Locate the cell with the specified text and output its (x, y) center coordinate. 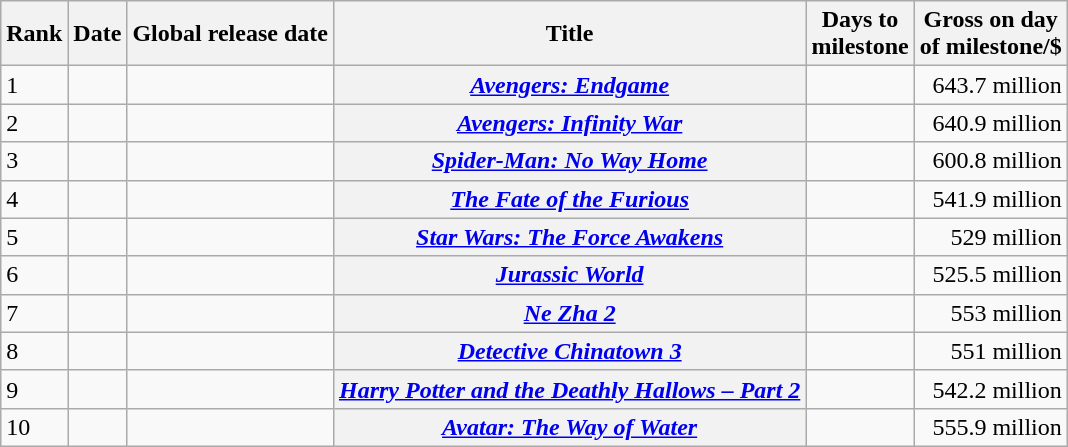
8 (34, 351)
Jurassic World (569, 275)
Detective Chinatown 3 (569, 351)
9 (34, 389)
Date (98, 34)
2 (34, 123)
Ne Zha 2 (569, 313)
529 million (990, 237)
The Fate of the Furious (569, 199)
Gross on day of milestone/$ (990, 34)
5 (34, 237)
6 (34, 275)
Harry Potter and the Deathly Hallows – Part 2 (569, 389)
640.9 million (990, 123)
643.7 million (990, 85)
600.8 million (990, 161)
1 (34, 85)
7 (34, 313)
551 million (990, 351)
Avengers: Endgame (569, 85)
Star Wars: The Force Awakens (569, 237)
Avengers: Infinity War (569, 123)
553 million (990, 313)
3 (34, 161)
4 (34, 199)
Global release date (230, 34)
541.9 million (990, 199)
542.2 million (990, 389)
Rank (34, 34)
525.5 million (990, 275)
Days to milestone (860, 34)
Avatar: The Way of Water (569, 427)
10 (34, 427)
Title (569, 34)
Spider-Man: No Way Home (569, 161)
555.9 million (990, 427)
